Provide the [X, Y] coordinate of the cell's center where the given text is located.  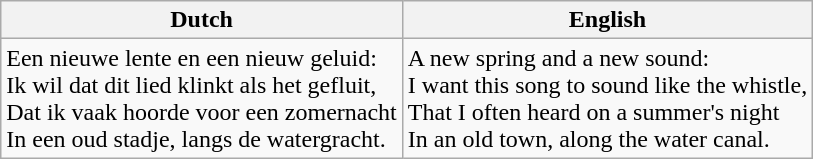
English [607, 20]
Dutch [202, 20]
A new spring and a new sound:I want this song to sound like the whistle,That I often heard on a summer's nightIn an old town, along the water canal. [607, 98]
